Identify which cell holds the provided text, then report its (x, y) central coordinate. 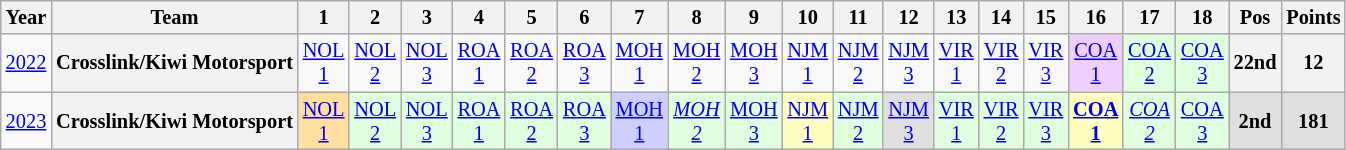
3 (427, 17)
18 (1202, 17)
Pos (1256, 17)
17 (1150, 17)
Points (1313, 17)
16 (1096, 17)
22nd (1256, 63)
2022 (26, 63)
13 (956, 17)
4 (480, 17)
2 (375, 17)
5 (532, 17)
7 (640, 17)
1 (324, 17)
8 (696, 17)
14 (1002, 17)
9 (754, 17)
11 (858, 17)
2nd (1256, 121)
Year (26, 17)
2023 (26, 121)
181 (1313, 121)
15 (1046, 17)
10 (807, 17)
Team (174, 17)
6 (584, 17)
